Identify which cell holds the provided text, then report its (x, y) central coordinate. 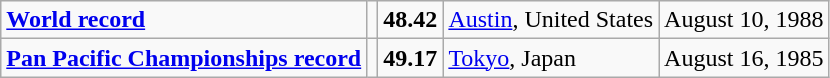
World record (184, 20)
Pan Pacific Championships record (184, 58)
August 10, 1988 (744, 20)
48.42 (410, 20)
49.17 (410, 58)
August 16, 1985 (744, 58)
Austin, United States (551, 20)
Tokyo, Japan (551, 58)
